Locate the cell with the specified text and output its (X, Y) center coordinate. 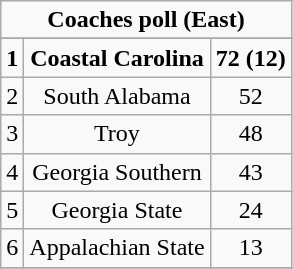
48 (250, 134)
5 (12, 210)
Coaches poll (East) (146, 20)
43 (250, 172)
52 (250, 96)
Georgia Southern (117, 172)
72 (12) (250, 58)
Troy (117, 134)
3 (12, 134)
Georgia State (117, 210)
1 (12, 58)
6 (12, 248)
South Alabama (117, 96)
4 (12, 172)
Appalachian State (117, 248)
Coastal Carolina (117, 58)
24 (250, 210)
2 (12, 96)
13 (250, 248)
